From the cell containing the given text, extract its center point as [X, Y] coordinate. 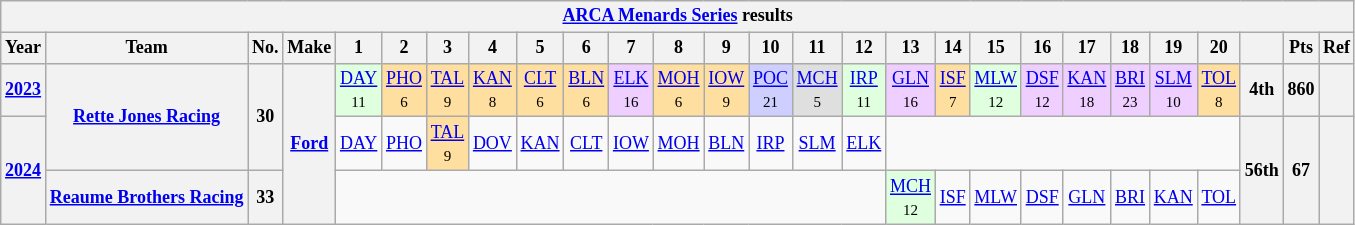
4th [1262, 90]
Make [310, 48]
MOH [678, 144]
56th [1262, 170]
15 [996, 48]
DSF12 [1042, 90]
MCH5 [817, 90]
Ford [310, 144]
2023 [24, 90]
MCH12 [911, 197]
IRP11 [864, 90]
ARCA Menards Series results [678, 16]
KAN18 [1087, 90]
PHO [404, 144]
POC21 [771, 90]
GLN [1087, 197]
10 [771, 48]
1 [359, 48]
Reaume Brothers Racing [146, 197]
19 [1173, 48]
IOW [632, 144]
20 [1218, 48]
3 [447, 48]
2 [404, 48]
16 [1042, 48]
14 [952, 48]
BRI [1130, 197]
CLT [586, 144]
7 [632, 48]
Pts [1301, 48]
DOV [493, 144]
12 [864, 48]
4 [493, 48]
MOH6 [678, 90]
MLW12 [996, 90]
11 [817, 48]
30 [266, 116]
ELK [864, 144]
6 [586, 48]
Ref [1337, 48]
GLN16 [911, 90]
DAY [359, 144]
BLN6 [586, 90]
PHO6 [404, 90]
ISF7 [952, 90]
BRI23 [1130, 90]
18 [1130, 48]
Year [24, 48]
TOL8 [1218, 90]
ELK16 [632, 90]
No. [266, 48]
860 [1301, 90]
KAN8 [493, 90]
5 [540, 48]
TOL [1218, 197]
IRP [771, 144]
2024 [24, 170]
13 [911, 48]
CLT6 [540, 90]
17 [1087, 48]
DAY11 [359, 90]
8 [678, 48]
DSF [1042, 197]
SLM [817, 144]
Team [146, 48]
33 [266, 197]
Rette Jones Racing [146, 116]
BLN [726, 144]
9 [726, 48]
ISF [952, 197]
MLW [996, 197]
SLM10 [1173, 90]
67 [1301, 170]
IOW9 [726, 90]
